Search for the cell housing the specified text and yield its (x, y) center coordinate. 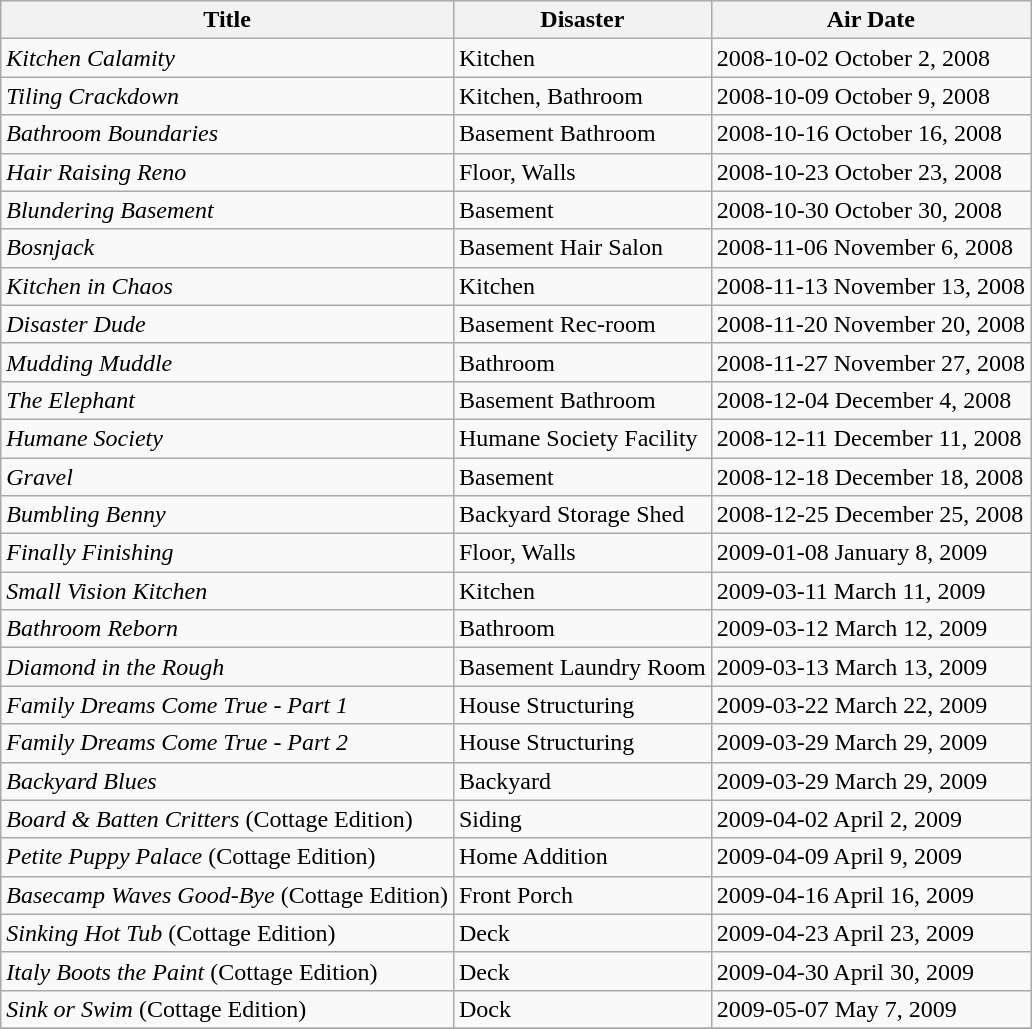
Kitchen, Bathroom (582, 96)
Humane Society Facility (582, 438)
Backyard (582, 781)
Gravel (228, 477)
2008-11-06 November 6, 2008 (870, 248)
Family Dreams Come True - Part 1 (228, 705)
2009-03-22 March 22, 2009 (870, 705)
Siding (582, 819)
Humane Society (228, 438)
2008-12-25 December 25, 2008 (870, 515)
Bumbling Benny (228, 515)
2008-12-11 December 11, 2008 (870, 438)
Disaster (582, 20)
Backyard Blues (228, 781)
2008-10-16 October 16, 2008 (870, 134)
Italy Boots the Paint (Cottage Edition) (228, 971)
2008-10-02 October 2, 2008 (870, 58)
2009-03-12 March 12, 2009 (870, 629)
2009-01-08 January 8, 2009 (870, 553)
2008-11-13 November 13, 2008 (870, 286)
Bathroom Reborn (228, 629)
Sinking Hot Tub (Cottage Edition) (228, 933)
Sink or Swim (Cottage Edition) (228, 1009)
Air Date (870, 20)
Home Addition (582, 857)
Backyard Storage Shed (582, 515)
2009-04-30 April 30, 2009 (870, 971)
Bathroom Boundaries (228, 134)
Bosnjack (228, 248)
Family Dreams Come True - Part 2 (228, 743)
Basement Hair Salon (582, 248)
Kitchen Calamity (228, 58)
The Elephant (228, 400)
Front Porch (582, 895)
Disaster Dude (228, 324)
Small Vision Kitchen (228, 591)
Tiling Crackdown (228, 96)
Kitchen in Chaos (228, 286)
2008-12-04 December 4, 2008 (870, 400)
Blundering Basement (228, 210)
2009-04-09 April 9, 2009 (870, 857)
Mudding Muddle (228, 362)
2009-04-23 April 23, 2009 (870, 933)
2008-10-23 October 23, 2008 (870, 172)
2009-04-16 April 16, 2009 (870, 895)
2009-04-02 April 2, 2009 (870, 819)
Basement Rec-room (582, 324)
Finally Finishing (228, 553)
2009-05-07 May 7, 2009 (870, 1009)
Board & Batten Critters (Cottage Edition) (228, 819)
Hair Raising Reno (228, 172)
2008-11-20 November 20, 2008 (870, 324)
Dock (582, 1009)
2008-11-27 November 27, 2008 (870, 362)
Title (228, 20)
2009-03-11 March 11, 2009 (870, 591)
Basement Laundry Room (582, 667)
Petite Puppy Palace (Cottage Edition) (228, 857)
2009-03-13 March 13, 2009 (870, 667)
2008-12-18 December 18, 2008 (870, 477)
Diamond in the Rough (228, 667)
2008-10-30 October 30, 2008 (870, 210)
2008-10-09 October 9, 2008 (870, 96)
Basecamp Waves Good-Bye (Cottage Edition) (228, 895)
